Return the (X, Y) coordinate for the center point of the cell that contains the specified text.  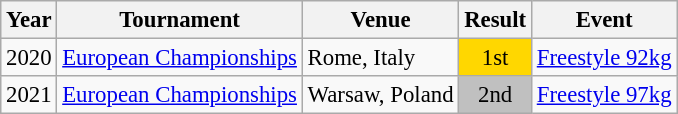
Result (496, 20)
Rome, Italy (380, 58)
2021 (29, 95)
Tournament (180, 20)
2020 (29, 58)
Venue (380, 20)
Freestyle 97kg (604, 95)
2nd (496, 95)
Warsaw, Poland (380, 95)
1st (496, 58)
Freestyle 92kg (604, 58)
Event (604, 20)
Year (29, 20)
